For the text-containing cell, return its midpoint in [x, y] coordinate format. 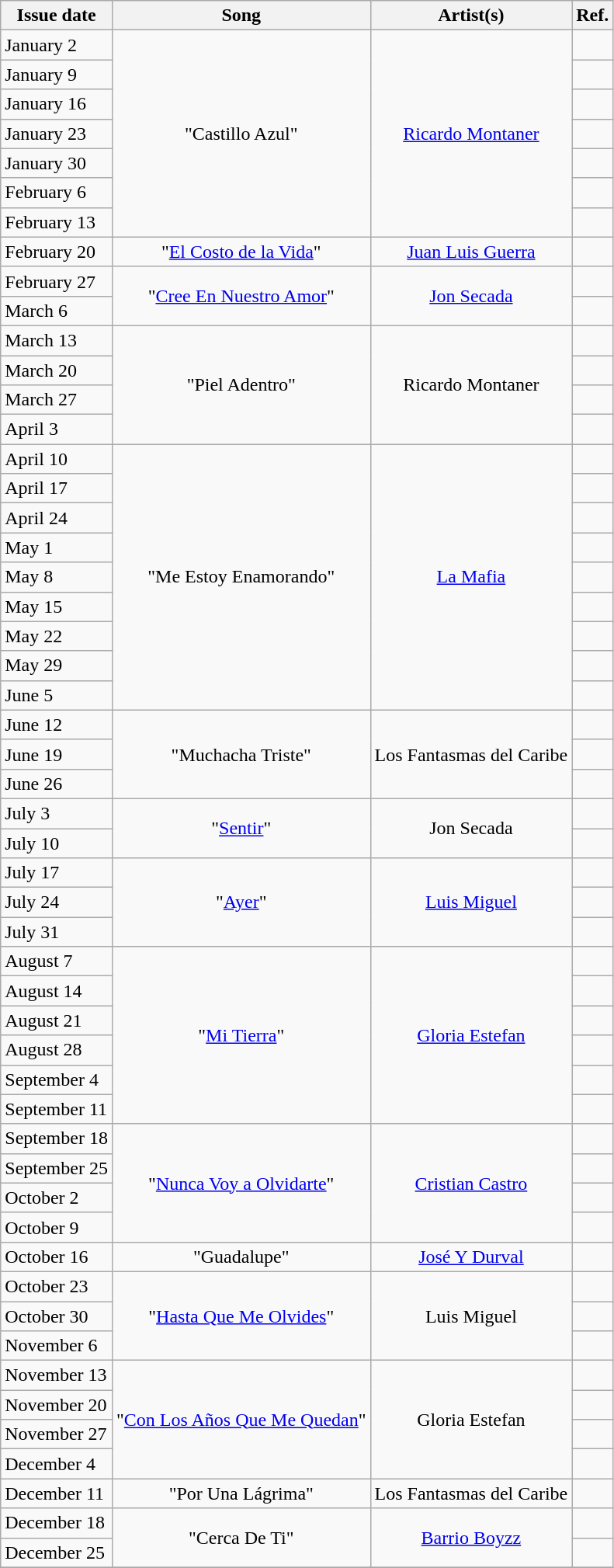
February 6 [57, 193]
July 24 [57, 902]
April 24 [57, 518]
"Cerca De Ti" [241, 1538]
August 28 [57, 1050]
July 10 [57, 843]
March 20 [57, 370]
May 22 [57, 636]
February 13 [57, 222]
March 27 [57, 400]
November 13 [57, 1375]
April 10 [57, 459]
September 18 [57, 1139]
January 23 [57, 134]
November 20 [57, 1405]
"Piel Adentro" [241, 384]
March 13 [57, 340]
October 30 [57, 1316]
"Ayer" [241, 902]
January 16 [57, 104]
October 2 [57, 1198]
June 5 [57, 695]
October 16 [57, 1257]
July 31 [57, 932]
Ref. [593, 16]
La Mafia [471, 578]
March 6 [57, 311]
August 7 [57, 961]
"Con Los Años Que Me Quedan" [241, 1420]
December 11 [57, 1493]
"Hasta Que Me Olvides" [241, 1316]
September 25 [57, 1168]
Issue date [57, 16]
December 25 [57, 1552]
"Castillo Azul" [241, 134]
December 18 [57, 1523]
September 4 [57, 1080]
Juan Luis Guerra [471, 252]
June 12 [57, 725]
September 11 [57, 1109]
October 9 [57, 1227]
January 30 [57, 163]
"Me Estoy Enamorando" [241, 578]
August 14 [57, 991]
October 23 [57, 1286]
"Sentir" [241, 828]
January 9 [57, 75]
June 26 [57, 784]
Artist(s) [471, 16]
"Mi Tierra" [241, 1035]
June 19 [57, 754]
Song [241, 16]
November 27 [57, 1434]
May 1 [57, 548]
"Por Una Lágrima" [241, 1493]
January 2 [57, 45]
April 3 [57, 429]
August 21 [57, 1020]
"El Costo de la Vida" [241, 252]
"Muchacha Triste" [241, 754]
February 20 [57, 252]
May 29 [57, 666]
"Nunca Voy a Olvidarte" [241, 1183]
"Cree En Nuestro Amor" [241, 296]
November 6 [57, 1346]
April 17 [57, 488]
July 17 [57, 873]
May 15 [57, 607]
February 27 [57, 281]
Barrio Boyzz [471, 1538]
"Guadalupe" [241, 1257]
Cristian Castro [471, 1183]
José Y Durval [471, 1257]
December 4 [57, 1464]
May 8 [57, 577]
July 3 [57, 813]
